For the text-containing cell, return its midpoint in [x, y] coordinate format. 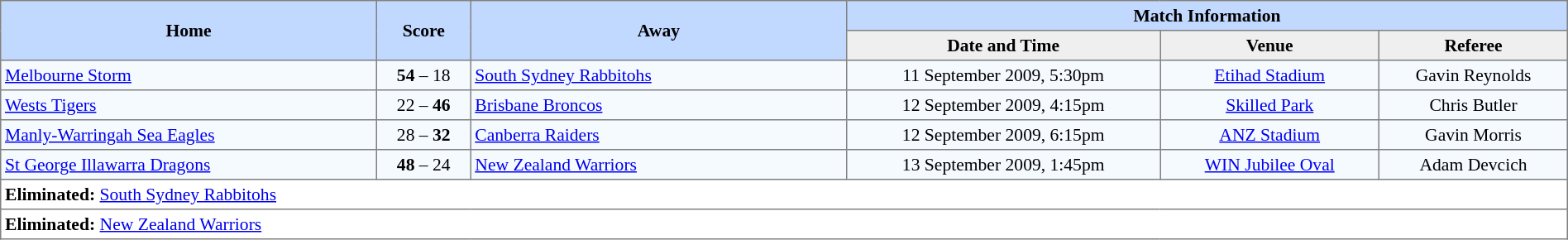
Match Information [1207, 16]
ANZ Stadium [1270, 135]
Home [189, 31]
11 September 2009, 5:30pm [1004, 75]
Brisbane Broncos [658, 105]
Skilled Park [1270, 105]
Venue [1270, 46]
Referee [1474, 46]
Manly-Warringah Sea Eagles [189, 135]
Gavin Reynolds [1474, 75]
WIN Jubilee Oval [1270, 165]
48 – 24 [423, 165]
Adam Devcich [1474, 165]
New Zealand Warriors [658, 165]
28 – 32 [423, 135]
Canberra Raiders [658, 135]
Chris Butler [1474, 105]
South Sydney Rabbitohs [658, 75]
Gavin Morris [1474, 135]
Etihad Stadium [1270, 75]
12 September 2009, 4:15pm [1004, 105]
54 – 18 [423, 75]
22 – 46 [423, 105]
Melbourne Storm [189, 75]
13 September 2009, 1:45pm [1004, 165]
12 September 2009, 6:15pm [1004, 135]
Wests Tigers [189, 105]
Eliminated: South Sydney Rabbitohs [784, 194]
Eliminated: New Zealand Warriors [784, 224]
Away [658, 31]
Date and Time [1004, 46]
Score [423, 31]
St George Illawarra Dragons [189, 165]
